From the cell containing the given text, extract its center point as [x, y] coordinate. 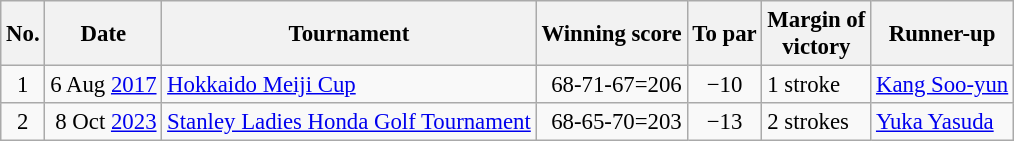
68-71-67=206 [612, 85]
No. [23, 34]
6 Aug 2017 [104, 85]
2 [23, 122]
Margin ofvictory [816, 34]
To par [724, 34]
2 strokes [816, 122]
8 Oct 2023 [104, 122]
Winning score [612, 34]
Stanley Ladies Honda Golf Tournament [349, 122]
−10 [724, 85]
−13 [724, 122]
Tournament [349, 34]
Hokkaido Meiji Cup [349, 85]
Runner-up [942, 34]
Date [104, 34]
1 [23, 85]
1 stroke [816, 85]
Kang Soo-yun [942, 85]
Yuka Yasuda [942, 122]
68-65-70=203 [612, 122]
